Pinpoint the cell where the given text exists, returning its [x, y] midpoint coordinate. 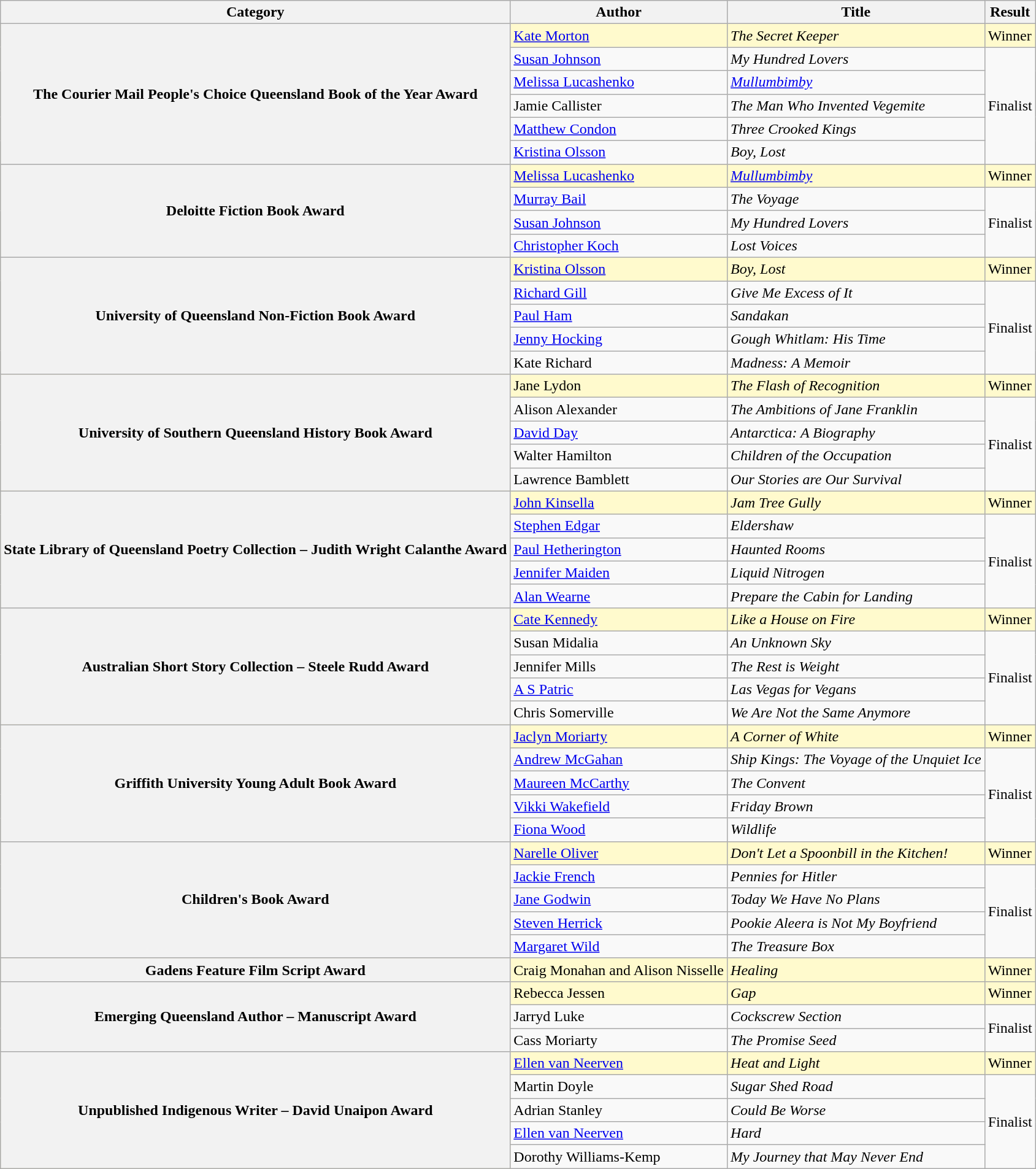
Lost Voices [856, 245]
Madness: A Memoir [856, 363]
Cockscrew Section [856, 1016]
Jarryd Luke [619, 1016]
Richard Gill [619, 293]
Gough Whitlam: His Time [856, 339]
Unpublished Indigenous Writer – David Unaipon Award [255, 1110]
Friday Brown [856, 806]
Jam Tree Gully [856, 503]
Vikki Wakefield [619, 806]
Don't Let a Spoonbill in the Kitchen! [856, 853]
My Journey that May Never End [856, 1157]
Eldershaw [856, 526]
Our Stories are Our Survival [856, 479]
Narelle Oliver [619, 853]
The Convent [856, 783]
Category [255, 12]
The Man Who Invented Vegemite [856, 106]
University of Queensland Non-Fiction Book Award [255, 315]
Adrian Stanley [619, 1110]
Chris Somerville [619, 713]
The Rest is Weight [856, 666]
Result [1010, 12]
Australian Short Story Collection – Steele Rudd Award [255, 666]
The Flash of Recognition [856, 386]
Craig Monahan and Alison Nisselle [619, 970]
Children of the Occupation [856, 456]
Heat and Light [856, 1063]
Author [619, 12]
The Secret Keeper [856, 36]
A S Patric [619, 690]
Could Be Worse [856, 1110]
Matthew Condon [619, 129]
Andrew McGahan [619, 760]
Gadens Feature Film Script Award [255, 970]
Hard [856, 1133]
Jennifer Maiden [619, 573]
Jamie Callister [619, 106]
Alison Alexander [619, 409]
Gap [856, 993]
Sugar Shed Road [856, 1087]
Emerging Queensland Author – Manuscript Award [255, 1016]
An Unknown Sky [856, 642]
Lawrence Bamblett [619, 479]
We Are Not the Same Anymore [856, 713]
Dorothy Williams-Kemp [619, 1157]
The Promise Seed [856, 1040]
Kate Morton [619, 36]
The Courier Mail People's Choice Queensland Book of the Year Award [255, 94]
Sandakan [856, 316]
Rebecca Jessen [619, 993]
Healing [856, 970]
Today We Have No Plans [856, 900]
The Voyage [856, 199]
Cate Kennedy [619, 619]
State Library of Queensland Poetry Collection – Judith Wright Calanthe Award [255, 549]
The Treasure Box [856, 946]
Antarctica: A Biography [856, 433]
Susan Midalia [619, 642]
Deloitte Fiction Book Award [255, 210]
Haunted Rooms [856, 549]
Jenny Hocking [619, 339]
Jennifer Mills [619, 666]
Margaret Wild [619, 946]
The Ambitions of Jane Franklin [856, 409]
Liquid Nitrogen [856, 573]
University of Southern Queensland History Book Award [255, 433]
Walter Hamilton [619, 456]
Prepare the Cabin for Landing [856, 596]
Alan Wearne [619, 596]
Ship Kings: The Voyage of the Unquiet Ice [856, 760]
A Corner of White [856, 736]
Christopher Koch [619, 245]
Jackie French [619, 876]
Give Me Excess of It [856, 293]
Maureen McCarthy [619, 783]
Steven Herrick [619, 923]
Jane Lydon [619, 386]
Title [856, 12]
Murray Bail [619, 199]
Paul Ham [619, 316]
Cass Moriarty [619, 1040]
Fiona Wood [619, 830]
Three Crooked Kings [856, 129]
Stephen Edgar [619, 526]
Martin Doyle [619, 1087]
Children's Book Award [255, 900]
Like a House on Fire [856, 619]
Kate Richard [619, 363]
Griffith University Young Adult Book Award [255, 783]
Pookie Aleera is Not My Boyfriend [856, 923]
Jaclyn Moriarty [619, 736]
Pennies for Hitler [856, 876]
David Day [619, 433]
Jane Godwin [619, 900]
Las Vegas for Vegans [856, 690]
Wildlife [856, 830]
Paul Hetherington [619, 549]
John Kinsella [619, 503]
